Pinpoint the cell where the given text exists, returning its (x, y) midpoint coordinate. 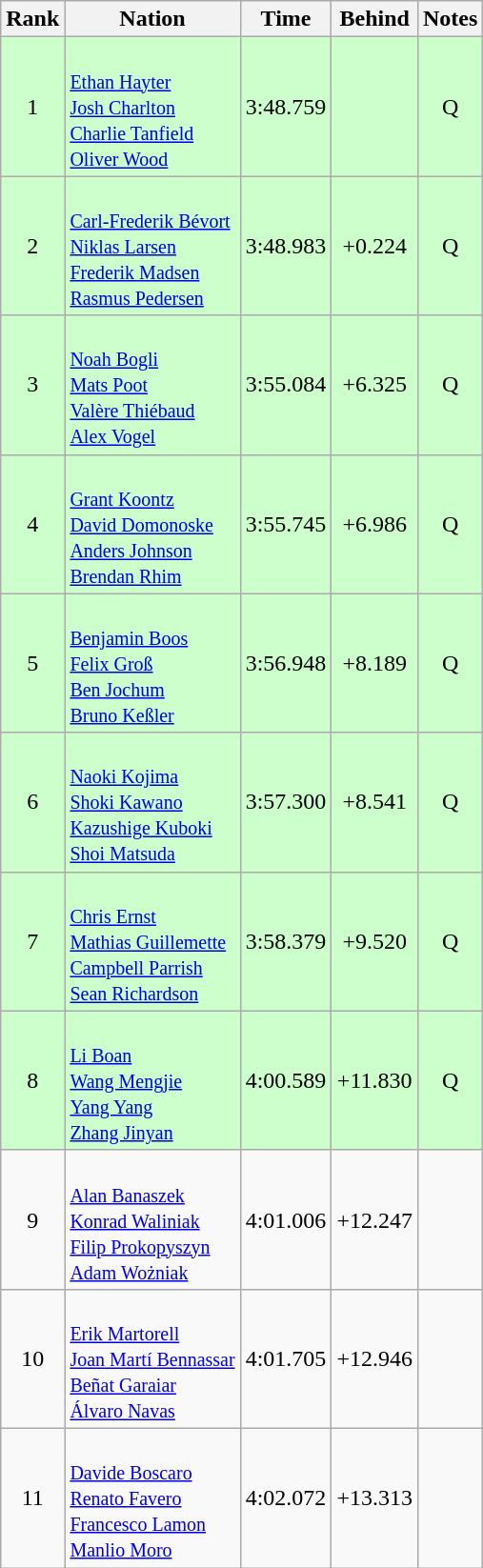
+8.189 (375, 663)
6 (32, 802)
+0.224 (375, 246)
Ethan HayterJosh CharltonCharlie TanfieldOliver Wood (152, 107)
Rank (32, 19)
Alan BanaszekKonrad WaliniakFilip ProkopyszynAdam Wożniak (152, 1219)
+9.520 (375, 941)
11 (32, 1498)
5 (32, 663)
+12.946 (375, 1358)
Noah BogliMats PootValère ThiébaudAlex Vogel (152, 385)
3 (32, 385)
4:01.705 (286, 1358)
+6.325 (375, 385)
Davide BoscaroRenato FaveroFrancesco LamonManlio Moro (152, 1498)
9 (32, 1219)
3:57.300 (286, 802)
+6.986 (375, 524)
3:56.948 (286, 663)
Grant KoontzDavid DomonoskeAnders JohnsonBrendan Rhim (152, 524)
Carl-Frederik BévortNiklas Larsen Frederik MadsenRasmus Pedersen (152, 246)
4:02.072 (286, 1498)
+8.541 (375, 802)
Li BoanWang MengjieYang YangZhang Jinyan (152, 1080)
7 (32, 941)
Benjamin BoosFelix GroßBen JochumBruno Keßler (152, 663)
Notes (450, 19)
3:58.379 (286, 941)
Erik MartorellJoan Martí BennassarBeñat GaraiarÁlvaro Navas (152, 1358)
+13.313 (375, 1498)
8 (32, 1080)
4:00.589 (286, 1080)
4 (32, 524)
10 (32, 1358)
Behind (375, 19)
+12.247 (375, 1219)
Time (286, 19)
Nation (152, 19)
3:48.983 (286, 246)
4:01.006 (286, 1219)
2 (32, 246)
Naoki KojimaShoki KawanoKazushige KubokiShoi Matsuda (152, 802)
+11.830 (375, 1080)
3:55.084 (286, 385)
3:55.745 (286, 524)
3:48.759 (286, 107)
Chris ErnstMathias GuillemetteCampbell ParrishSean Richardson (152, 941)
1 (32, 107)
